Provide the (x, y) coordinate of the cell's center where the given text is located.  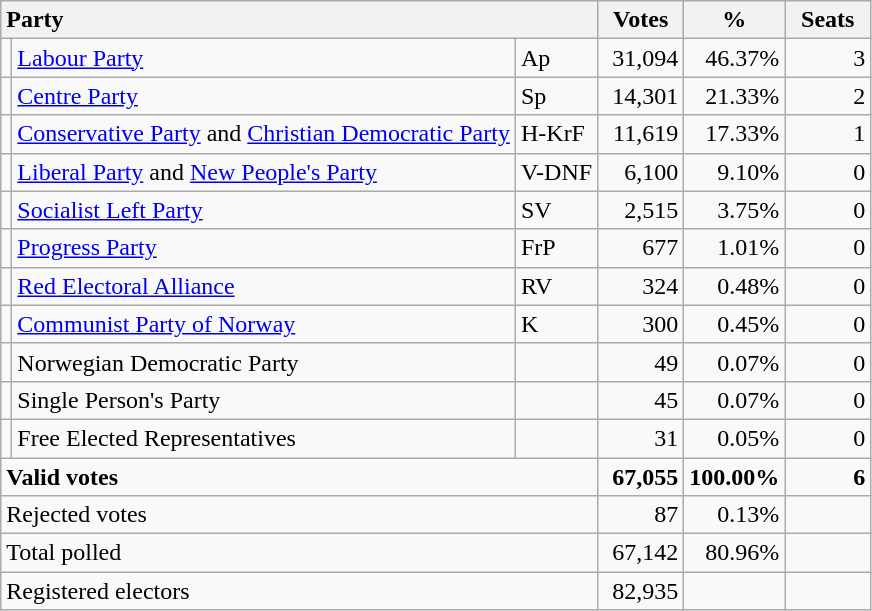
Socialist Left Party (264, 210)
677 (641, 248)
31 (641, 438)
82,935 (641, 591)
Free Elected Representatives (264, 438)
V-DNF (556, 172)
3.75% (734, 210)
Red Electoral Alliance (264, 286)
Communist Party of Norway (264, 324)
49 (641, 362)
Conservative Party and Christian Democratic Party (264, 134)
2,515 (641, 210)
% (734, 20)
Sp (556, 96)
SV (556, 210)
2 (828, 96)
14,301 (641, 96)
Centre Party (264, 96)
300 (641, 324)
87 (641, 515)
Liberal Party and New People's Party (264, 172)
11,619 (641, 134)
0.48% (734, 286)
K (556, 324)
9.10% (734, 172)
45 (641, 400)
1.01% (734, 248)
Total polled (300, 553)
67,142 (641, 553)
Labour Party (264, 58)
6 (828, 477)
Valid votes (300, 477)
17.33% (734, 134)
21.33% (734, 96)
0.05% (734, 438)
1 (828, 134)
H-KrF (556, 134)
0.13% (734, 515)
Registered electors (300, 591)
6,100 (641, 172)
67,055 (641, 477)
324 (641, 286)
Ap (556, 58)
Norwegian Democratic Party (264, 362)
RV (556, 286)
Votes (641, 20)
100.00% (734, 477)
0.45% (734, 324)
Rejected votes (300, 515)
31,094 (641, 58)
3 (828, 58)
Single Person's Party (264, 400)
FrP (556, 248)
Party (300, 20)
Progress Party (264, 248)
46.37% (734, 58)
80.96% (734, 553)
Seats (828, 20)
